Pinpoint the cell where the given text exists, returning its (X, Y) midpoint coordinate. 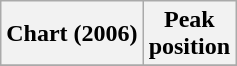
Chart (2006) (72, 34)
Peakposition (189, 34)
